Determine the (x, y) coordinate at the center of the cell enclosing the given text.  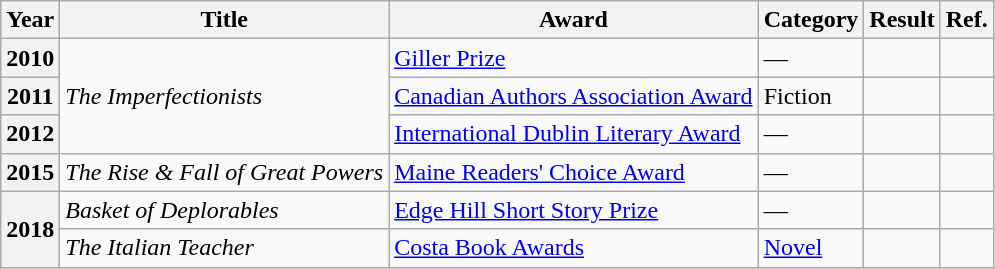
Costa Book Awards (574, 248)
Novel (811, 248)
Ref. (966, 20)
Year (30, 20)
2018 (30, 229)
2015 (30, 172)
The Italian Teacher (224, 248)
Result (902, 20)
Category (811, 20)
2011 (30, 96)
2010 (30, 58)
2012 (30, 134)
Canadian Authors Association Award (574, 96)
The Rise & Fall of Great Powers (224, 172)
Basket of Deplorables (224, 210)
Fiction (811, 96)
Maine Readers' Choice Award (574, 172)
Title (224, 20)
The Imperfectionists (224, 96)
Giller Prize (574, 58)
International Dublin Literary Award (574, 134)
Edge Hill Short Story Prize (574, 210)
Award (574, 20)
